Capture the cell that displays the provided text and extract its [X, Y] central coordinate. 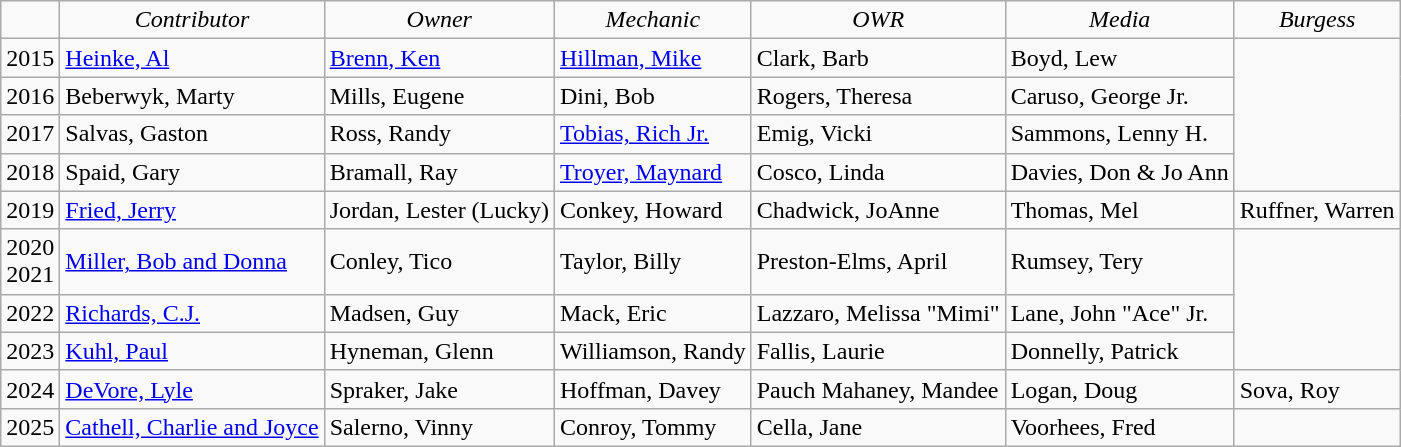
Brenn, Ken [439, 58]
2022 [30, 313]
Mills, Eugene [439, 96]
Rumsey, Tery [1120, 262]
Beberwyk, Marty [192, 96]
Heinke, Al [192, 58]
Donnelly, Patrick [1120, 351]
Cella, Jane [878, 427]
Miller, Bob and Donna [192, 262]
Mechanic [652, 20]
Rogers, Theresa [878, 96]
Bramall, Ray [439, 172]
Conroy, Tommy [652, 427]
OWR [878, 20]
Ruffner, Warren [1317, 210]
Williamson, Randy [652, 351]
Ross, Randy [439, 134]
Logan, Doug [1120, 389]
Boyd, Lew [1120, 58]
Conkey, Howard [652, 210]
Madsen, Guy [439, 313]
Cosco, Linda [878, 172]
Caruso, George Jr. [1120, 96]
Troyer, Maynard [652, 172]
Sammons, Lenny H. [1120, 134]
Jordan, Lester (Lucky) [439, 210]
Clark, Barb [878, 58]
Preston-Elms, April [878, 262]
2024 [30, 389]
DeVore, Lyle [192, 389]
2019 [30, 210]
Kuhl, Paul [192, 351]
Pauch Mahaney, Mandee [878, 389]
Chadwick, JoAnne [878, 210]
Contributor [192, 20]
Fallis, Laurie [878, 351]
Voorhees, Fred [1120, 427]
Lane, John "Ace" Jr. [1120, 313]
Burgess [1317, 20]
Conley, Tico [439, 262]
Lazzaro, Melissa "Mimi" [878, 313]
Taylor, Billy [652, 262]
Spraker, Jake [439, 389]
Sova, Roy [1317, 389]
Fried, Jerry [192, 210]
Owner [439, 20]
Salerno, Vinny [439, 427]
2015 [30, 58]
Salvas, Gaston [192, 134]
2017 [30, 134]
Richards, C.J. [192, 313]
2018 [30, 172]
Dini, Bob [652, 96]
Media [1120, 20]
Cathell, Charlie and Joyce [192, 427]
2023 [30, 351]
Tobias, Rich Jr. [652, 134]
Mack, Eric [652, 313]
2025 [30, 427]
Hillman, Mike [652, 58]
Spaid, Gary [192, 172]
Hoffman, Davey [652, 389]
20202021 [30, 262]
Hyneman, Glenn [439, 351]
Emig, Vicki [878, 134]
2016 [30, 96]
Thomas, Mel [1120, 210]
Davies, Don & Jo Ann [1120, 172]
